Pinpoint the cell where the given text exists, returning its (X, Y) midpoint coordinate. 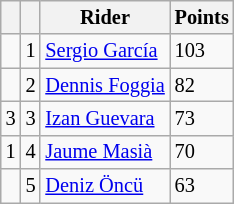
103 (202, 51)
82 (202, 85)
Points (202, 17)
70 (202, 152)
Deniz Öncü (104, 186)
Dennis Foggia (104, 85)
Rider (104, 17)
73 (202, 118)
Sergio García (104, 51)
63 (202, 186)
4 (31, 152)
5 (31, 186)
Izan Guevara (104, 118)
2 (31, 85)
Jaume Masià (104, 152)
